Return (X, Y) of the center of cell containing provided text 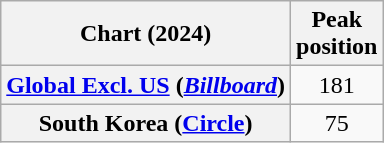
Peakposition (337, 34)
South Korea (Circle) (146, 123)
Chart (2024) (146, 34)
181 (337, 85)
75 (337, 123)
Global Excl. US (Billboard) (146, 85)
